Extract the (X, Y) coordinate from the center of the cell holding the provided text.  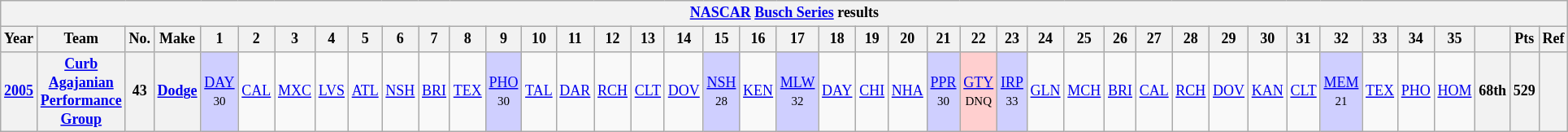
8 (467, 39)
68th (1492, 91)
MLW32 (797, 91)
NHA (907, 91)
2005 (20, 91)
10 (539, 39)
23 (1013, 39)
CHI (872, 91)
Year (20, 39)
12 (613, 39)
DAY30 (219, 91)
20 (907, 39)
Team (81, 39)
LVS (332, 91)
28 (1191, 39)
MXC (295, 91)
TAL (539, 91)
17 (797, 39)
Make (177, 39)
NSH (400, 91)
33 (1380, 39)
KAN (1267, 91)
NSH28 (722, 91)
ATL (365, 91)
PHO30 (504, 91)
No. (140, 39)
PHO (1416, 91)
34 (1416, 39)
MEM21 (1341, 91)
35 (1455, 39)
HOM (1455, 91)
13 (647, 39)
Pts (1524, 39)
Ref (1553, 39)
MCH (1084, 91)
9 (504, 39)
Dodge (177, 91)
14 (684, 39)
PPR30 (943, 91)
32 (1341, 39)
43 (140, 91)
1 (219, 39)
18 (837, 39)
16 (758, 39)
27 (1154, 39)
Curb Agajanian Performance Group (81, 91)
3 (295, 39)
DAR (576, 91)
15 (722, 39)
5 (365, 39)
22 (979, 39)
6 (400, 39)
4 (332, 39)
30 (1267, 39)
31 (1304, 39)
21 (943, 39)
GLN (1045, 91)
7 (434, 39)
2 (257, 39)
529 (1524, 91)
24 (1045, 39)
KEN (758, 91)
11 (576, 39)
26 (1120, 39)
DAY (837, 91)
NASCAR Busch Series results (784, 13)
IRP33 (1013, 91)
19 (872, 39)
25 (1084, 39)
GTYDNQ (979, 91)
29 (1229, 39)
